Scan for the cell matching the given text and deliver its [X, Y] coordinate at center. 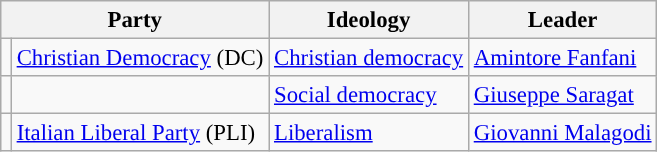
Giovanni Malagodi [562, 133]
Ideology [369, 20]
Party [135, 20]
Christian Democracy (DC) [140, 58]
Amintore Fanfani [562, 58]
Social democracy [369, 95]
Liberalism [369, 133]
Giuseppe Saragat [562, 95]
Italian Liberal Party (PLI) [140, 133]
Christian democracy [369, 58]
Leader [562, 20]
